Capture the cell that displays the provided text and extract its [X, Y] central coordinate. 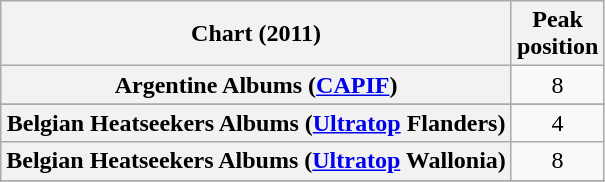
Peakposition [557, 34]
Chart (2011) [256, 34]
Argentine Albums (CAPIF) [256, 85]
Belgian Heatseekers Albums (Ultratop Flanders) [256, 123]
Belgian Heatseekers Albums (Ultratop Wallonia) [256, 161]
4 [557, 123]
